Capture the cell that displays the provided text and extract its [X, Y] central coordinate. 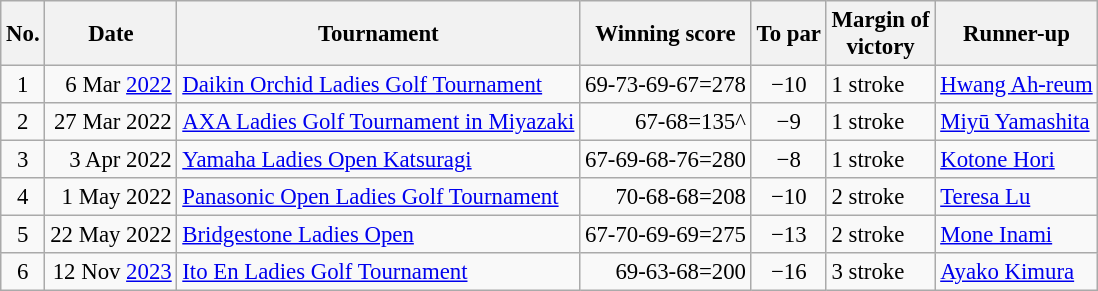
Kotone Hori [1016, 160]
Yamaha Ladies Open Katsuragi [378, 160]
67-70-69-69=275 [666, 235]
Hwang Ah-reum [1016, 85]
69-73-69-67=278 [666, 85]
Winning score [666, 34]
6 Mar 2022 [111, 85]
To par [788, 34]
Panasonic Open Ladies Golf Tournament [378, 197]
−8 [788, 160]
67-69-68-76=280 [666, 160]
70-68-68=208 [666, 197]
67-68=135^ [666, 122]
Mone Inami [1016, 235]
−13 [788, 235]
AXA Ladies Golf Tournament in Miyazaki [378, 122]
5 [23, 235]
4 [23, 197]
Date [111, 34]
3 Apr 2022 [111, 160]
Tournament [378, 34]
Teresa Lu [1016, 197]
Margin ofvictory [880, 34]
Bridgestone Ladies Open [378, 235]
Daikin Orchid Ladies Golf Tournament [378, 85]
Miyū Yamashita [1016, 122]
−9 [788, 122]
3 [23, 160]
2 [23, 122]
27 Mar 2022 [111, 122]
1 [23, 85]
1 May 2022 [111, 197]
Runner-up [1016, 34]
No. [23, 34]
22 May 2022 [111, 235]
